For the text-containing cell, return its midpoint in (X, Y) coordinate format. 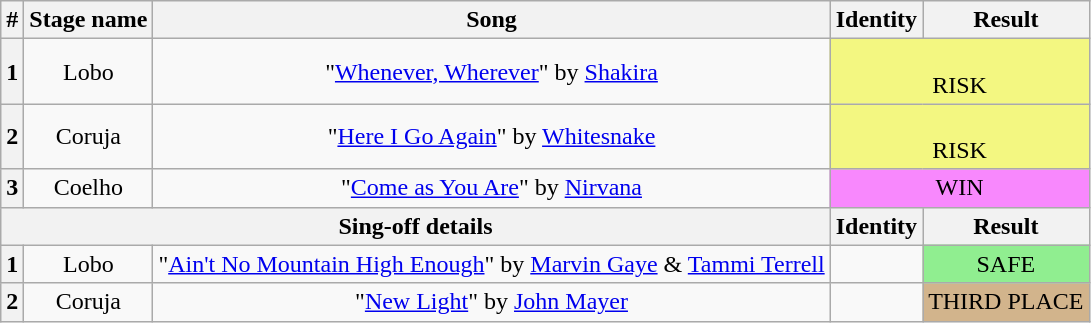
SAFE (1006, 264)
"Come as You Are" by Nirvana (492, 188)
# (12, 20)
"Whenever, Wherever" by Shakira (492, 72)
"Ain't No Mountain High Enough" by Marvin Gaye & Tammi Terrell (492, 264)
Song (492, 20)
"Here I Go Again" by Whitesnake (492, 136)
Sing-off details (416, 226)
Coelho (88, 188)
Stage name (88, 20)
3 (12, 188)
THIRD PLACE (1006, 302)
"New Light" by John Mayer (492, 302)
WIN (960, 188)
